Identify which cell holds the provided text, then report its (x, y) central coordinate. 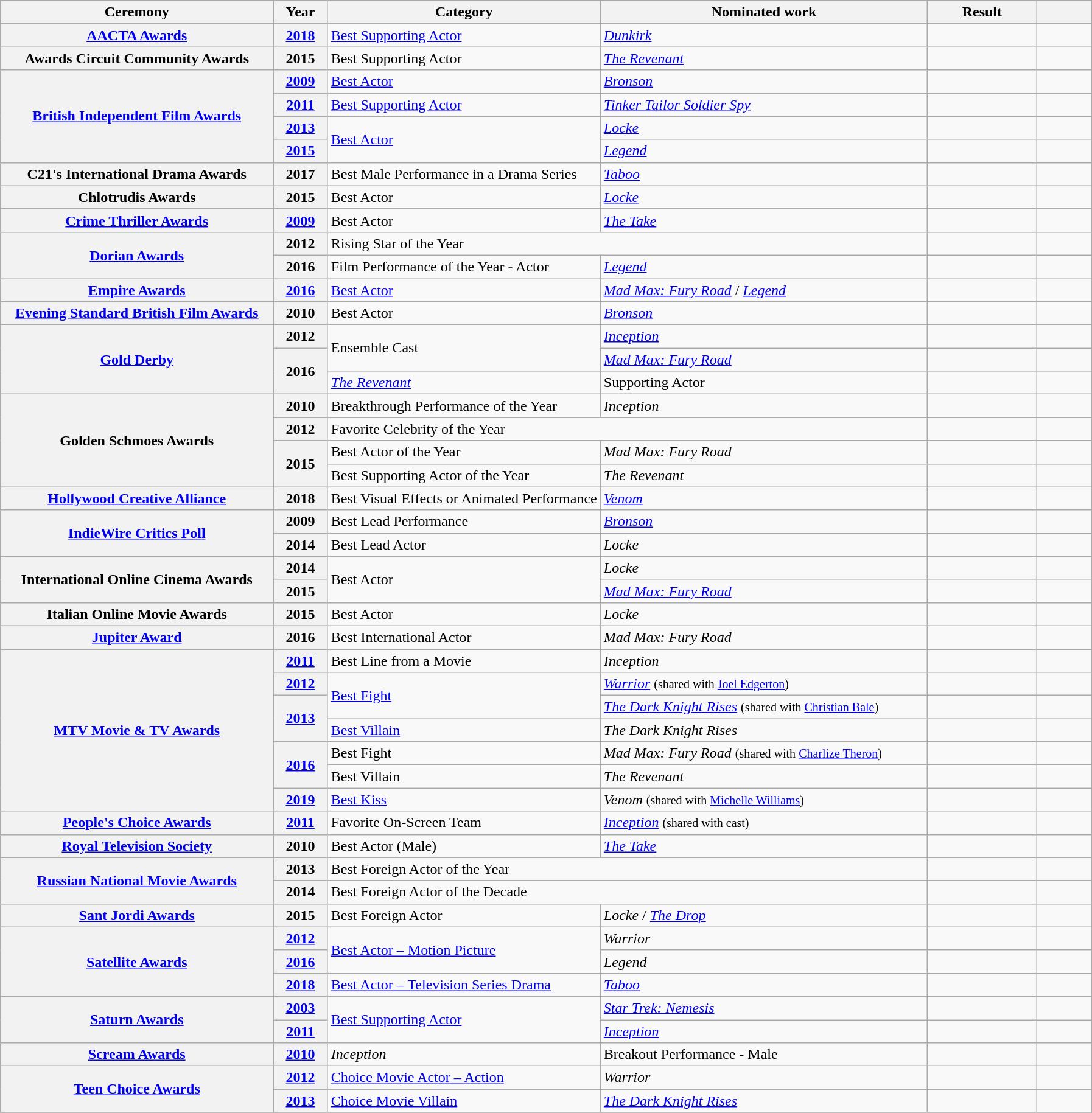
Awards Circuit Community Awards (137, 58)
Best Actor of the Year (464, 452)
2003 (301, 1008)
Best Male Performance in a Drama Series (464, 174)
Dorian Awards (137, 255)
MTV Movie & TV Awards (137, 730)
Best Foreign Actor of the Year (628, 869)
Mad Max: Fury Road (shared with Charlize Theron) (764, 753)
Best Actor (Male) (464, 846)
Rising Star of the Year (628, 243)
IndieWire Critics Poll (137, 533)
AACTA Awards (137, 35)
British Independent Film Awards (137, 116)
Nominated work (764, 12)
Teen Choice Awards (137, 1089)
Ceremony (137, 12)
Royal Television Society (137, 846)
Crime Thriller Awards (137, 220)
Category (464, 12)
Dunkirk (764, 35)
Inception (shared with cast) (764, 823)
Best Supporting Actor of the Year (464, 475)
Best Kiss (464, 800)
Warrior (shared with Joel Edgerton) (764, 684)
Hollywood Creative Alliance (137, 498)
Russian National Movie Awards (137, 881)
Venom (764, 498)
Star Trek: Nemesis (764, 1008)
Chlotrudis Awards (137, 197)
Saturn Awards (137, 1019)
Favorite On-Screen Team (464, 823)
Best Actor – Motion Picture (464, 950)
2019 (301, 800)
Gold Derby (137, 360)
Golden Schmoes Awards (137, 441)
Best Actor – Television Series Drama (464, 985)
Jupiter Award (137, 637)
Result (982, 12)
Best Lead Actor (464, 545)
People's Choice Awards (137, 823)
Choice Movie Villain (464, 1101)
Best Line from a Movie (464, 660)
Breakout Performance - Male (764, 1055)
Locke / The Drop (764, 915)
Tinker Tailor Soldier Spy (764, 105)
Italian Online Movie Awards (137, 614)
Supporting Actor (764, 383)
2017 (301, 174)
Empire Awards (137, 290)
Satellite Awards (137, 961)
Choice Movie Actor – Action (464, 1078)
Sant Jordi Awards (137, 915)
C21's International Drama Awards (137, 174)
Best Foreign Actor of the Decade (628, 892)
Year (301, 12)
International Online Cinema Awards (137, 579)
Venom (shared with Michelle Williams) (764, 800)
Scream Awards (137, 1055)
Breakthrough Performance of the Year (464, 406)
Favorite Celebrity of the Year (628, 429)
Best International Actor (464, 637)
Mad Max: Fury Road / Legend (764, 290)
Evening Standard British Film Awards (137, 313)
Ensemble Cast (464, 348)
Film Performance of the Year - Actor (464, 267)
The Dark Knight Rises (shared with Christian Bale) (764, 707)
Best Lead Performance (464, 522)
Best Foreign Actor (464, 915)
Best Visual Effects or Animated Performance (464, 498)
